Output the [x, y] coordinate of the center of the cell containing the given text.  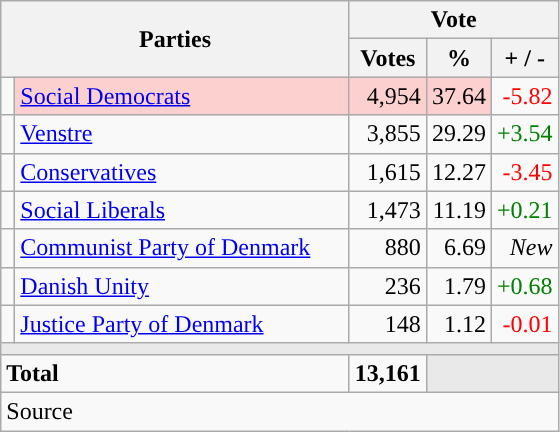
-5.82 [524, 96]
+0.21 [524, 210]
148 [388, 324]
1,615 [388, 172]
Social Democrats [182, 96]
Parties [176, 39]
Votes [388, 58]
1.79 [458, 286]
-0.01 [524, 324]
New [524, 248]
Venstre [182, 134]
Total [176, 373]
880 [388, 248]
6.69 [458, 248]
1.12 [458, 324]
236 [388, 286]
Source [280, 411]
-3.45 [524, 172]
+3.54 [524, 134]
+ / - [524, 58]
29.29 [458, 134]
Communist Party of Denmark [182, 248]
Vote [454, 20]
Danish Unity [182, 286]
12.27 [458, 172]
Conservatives [182, 172]
% [458, 58]
Social Liberals [182, 210]
11.19 [458, 210]
13,161 [388, 373]
37.64 [458, 96]
4,954 [388, 96]
3,855 [388, 134]
Justice Party of Denmark [182, 324]
+0.68 [524, 286]
1,473 [388, 210]
